Pinpoint the cell where the given text exists, returning its [X, Y] midpoint coordinate. 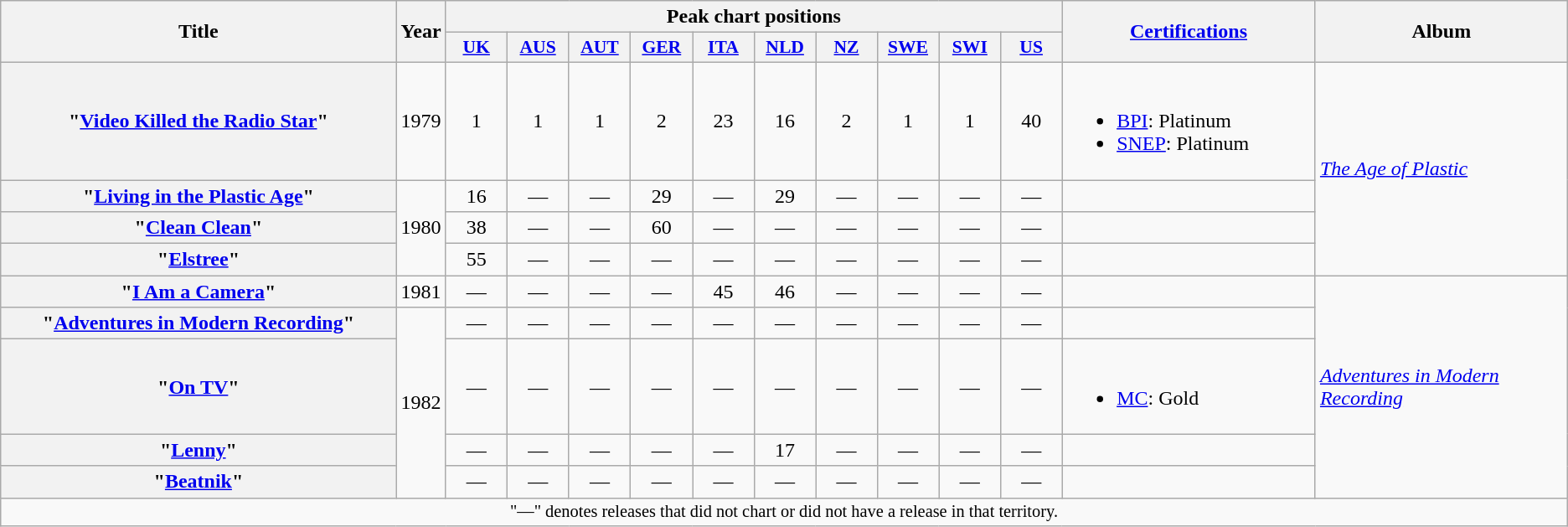
"—" denotes releases that did not chart or did not have a release in that territory. [784, 512]
SWE [908, 48]
"I Am a Camera" [199, 292]
"Living in the Plastic Age" [199, 195]
"Lenny" [199, 450]
NZ [846, 48]
AUS [538, 48]
"Elstree" [199, 260]
GER [662, 48]
Peak chart positions [754, 17]
45 [724, 292]
1980 [420, 227]
1981 [420, 292]
UK [476, 48]
40 [1032, 121]
MC: Gold [1189, 387]
NLD [785, 48]
Certifications [1189, 32]
AUT [600, 48]
1979 [420, 121]
"On TV" [199, 387]
"Adventures in Modern Recording" [199, 323]
US [1032, 48]
BPI: PlatinumSNEP: Platinum [1189, 121]
55 [476, 260]
Year [420, 32]
"Video Killed the Radio Star" [199, 121]
"Beatnik" [199, 482]
38 [476, 228]
46 [785, 292]
1982 [420, 402]
The Age of Plastic [1441, 168]
Title [199, 32]
"Clean Clean" [199, 228]
23 [724, 121]
60 [662, 228]
17 [785, 450]
Album [1441, 32]
Adventures in Modern Recording [1441, 387]
ITA [724, 48]
SWI [970, 48]
